For the text-containing cell, return its midpoint in (x, y) coordinate format. 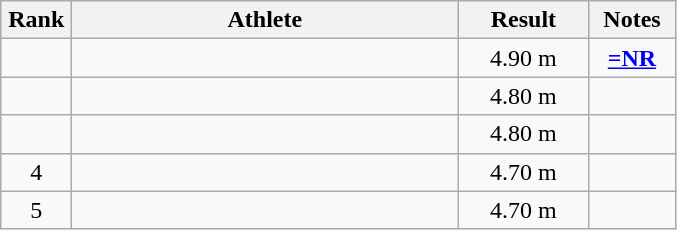
4.90 m (524, 58)
Athlete (265, 20)
Notes (632, 20)
Rank (36, 20)
5 (36, 210)
Result (524, 20)
4 (36, 172)
=NR (632, 58)
